Capture the cell that displays the provided text and extract its [X, Y] central coordinate. 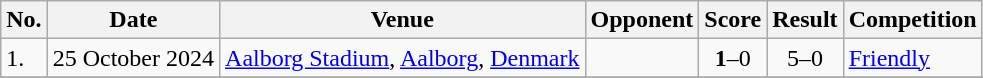
Score [733, 20]
Opponent [642, 20]
5–0 [805, 58]
Result [805, 20]
1–0 [733, 58]
Date [133, 20]
Friendly [912, 58]
No. [24, 20]
Competition [912, 20]
Aalborg Stadium, Aalborg, Denmark [402, 58]
1. [24, 58]
25 October 2024 [133, 58]
Venue [402, 20]
